Scan for the cell matching the given text and deliver its [X, Y] coordinate at center. 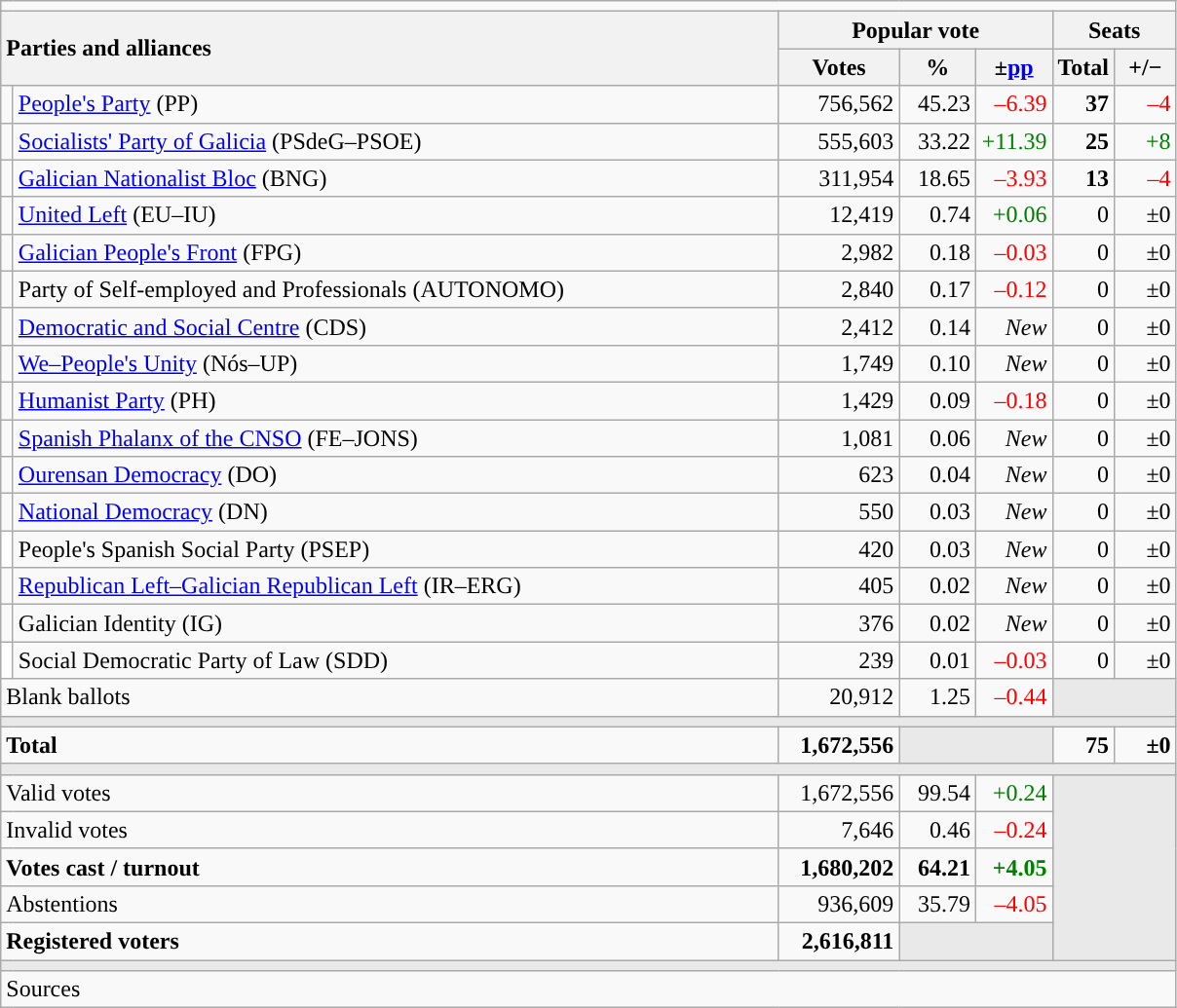
35.79 [937, 904]
2,982 [839, 252]
12,419 [839, 215]
–0.12 [1013, 289]
Galician Identity (IG) [396, 623]
18.65 [937, 178]
National Democracy (DN) [396, 512]
0.46 [937, 830]
0.09 [937, 400]
Seats [1115, 30]
–3.93 [1013, 178]
Popular vote [916, 30]
Galician People's Front (FPG) [396, 252]
Abstentions [390, 904]
20,912 [839, 697]
7,646 [839, 830]
Democratic and Social Centre (CDS) [396, 326]
99.54 [937, 793]
1,081 [839, 437]
Humanist Party (PH) [396, 400]
0.14 [937, 326]
Valid votes [390, 793]
0.74 [937, 215]
33.22 [937, 141]
550 [839, 512]
756,562 [839, 104]
United Left (EU–IU) [396, 215]
37 [1083, 104]
Socialists' Party of Galicia (PSdeG–PSOE) [396, 141]
376 [839, 623]
0.04 [937, 475]
–0.18 [1013, 400]
311,954 [839, 178]
0.01 [937, 660]
2,840 [839, 289]
–4.05 [1013, 904]
+11.39 [1013, 141]
Parties and alliances [390, 49]
Registered voters [390, 941]
2,616,811 [839, 941]
+8 [1146, 141]
64.21 [937, 867]
Party of Self-employed and Professionals (AUTONOMO) [396, 289]
13 [1083, 178]
Republican Left–Galician Republican Left (IR–ERG) [396, 586]
% [937, 67]
0.18 [937, 252]
936,609 [839, 904]
75 [1083, 745]
±pp [1013, 67]
1,749 [839, 363]
555,603 [839, 141]
239 [839, 660]
+/− [1146, 67]
–0.24 [1013, 830]
Votes [839, 67]
Ourensan Democracy (DO) [396, 475]
405 [839, 586]
+0.24 [1013, 793]
Sources [588, 989]
1.25 [937, 697]
We–People's Unity (Nós–UP) [396, 363]
1,429 [839, 400]
People's Spanish Social Party (PSEP) [396, 549]
420 [839, 549]
+0.06 [1013, 215]
Blank ballots [390, 697]
Galician Nationalist Bloc (BNG) [396, 178]
2,412 [839, 326]
1,680,202 [839, 867]
Social Democratic Party of Law (SDD) [396, 660]
0.17 [937, 289]
+4.05 [1013, 867]
–6.39 [1013, 104]
25 [1083, 141]
623 [839, 475]
Invalid votes [390, 830]
45.23 [937, 104]
Votes cast / turnout [390, 867]
0.06 [937, 437]
0.10 [937, 363]
Spanish Phalanx of the CNSO (FE–JONS) [396, 437]
People's Party (PP) [396, 104]
–0.44 [1013, 697]
